From the cell containing the given text, extract its center point as [x, y] coordinate. 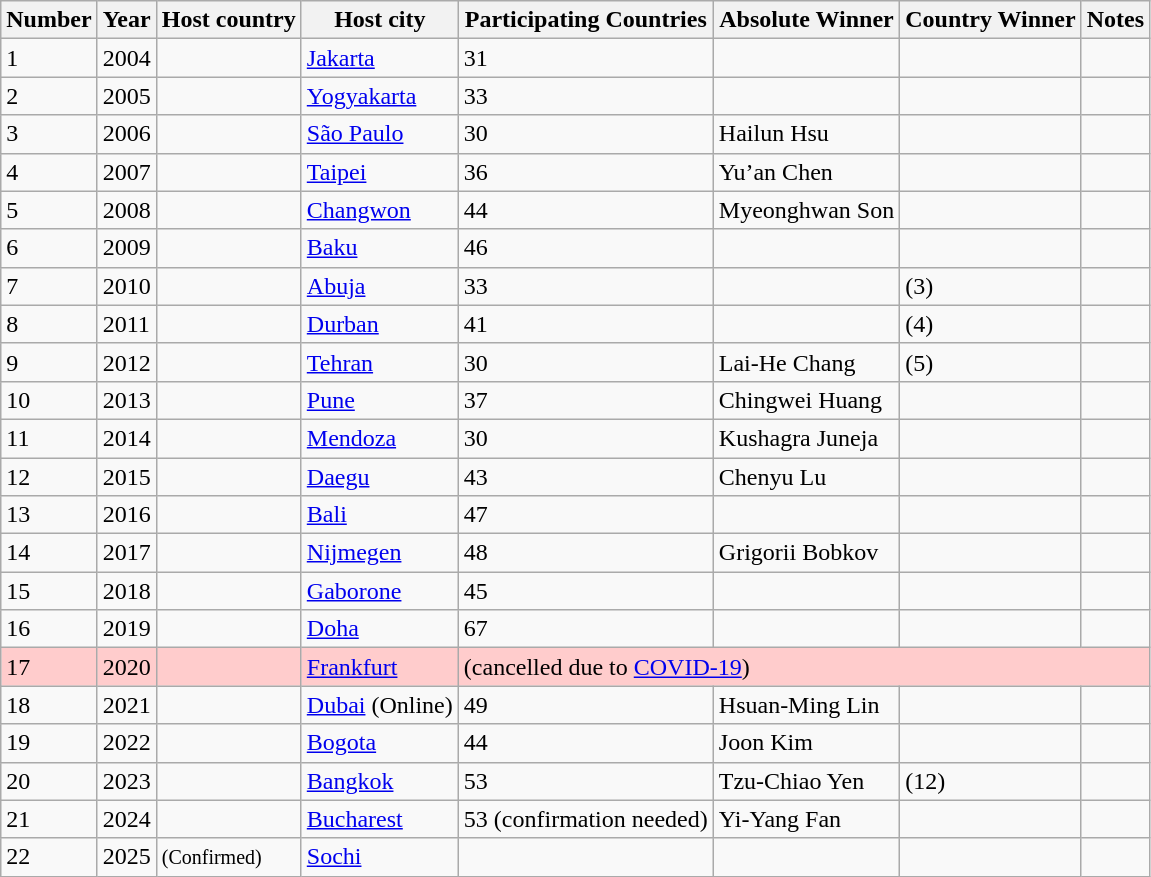
36 [586, 172]
2 [49, 96]
(5) [991, 362]
2007 [126, 172]
1 [49, 58]
Durban [380, 324]
(12) [991, 781]
Yogyakarta [380, 96]
Sochi [380, 857]
Abuja [380, 286]
Country Winner [991, 20]
2020 [126, 667]
18 [49, 705]
6 [49, 248]
Number [49, 20]
Myeonghwan Son [806, 210]
Frankfurt [380, 667]
Tzu-Chiao Yen [806, 781]
Bucharest [380, 819]
67 [586, 629]
2006 [126, 134]
37 [586, 400]
(4) [991, 324]
5 [49, 210]
Changwon [380, 210]
Gaborone [380, 591]
16 [49, 629]
53 [586, 781]
Grigorii Bobkov [806, 553]
2021 [126, 705]
Host city [380, 20]
2018 [126, 591]
2022 [126, 743]
2011 [126, 324]
15 [49, 591]
Chingwei Huang [806, 400]
Year [126, 20]
8 [49, 324]
2023 [126, 781]
Hsuan-Ming Lin [806, 705]
4 [49, 172]
Daegu [380, 477]
Notes [1115, 20]
13 [49, 515]
2024 [126, 819]
2012 [126, 362]
Host country [228, 20]
Yi-Yang Fan [806, 819]
2025 [126, 857]
21 [49, 819]
3 [49, 134]
2008 [126, 210]
2016 [126, 515]
2004 [126, 58]
31 [586, 58]
Kushagra Juneja [806, 438]
Participating Countries [586, 20]
46 [586, 248]
Chenyu Lu [806, 477]
2017 [126, 553]
2010 [126, 286]
7 [49, 286]
Bangkok [380, 781]
Hailun Hsu [806, 134]
11 [49, 438]
2014 [126, 438]
2019 [126, 629]
Yu’an Chen [806, 172]
22 [49, 857]
45 [586, 591]
Nijmegen [380, 553]
12 [49, 477]
Tehran [380, 362]
20 [49, 781]
Taipei [380, 172]
19 [49, 743]
41 [586, 324]
47 [586, 515]
Pune [380, 400]
Lai-He Chang [806, 362]
Baku [380, 248]
2009 [126, 248]
(cancelled due to COVID-19) [804, 667]
17 [49, 667]
Doha [380, 629]
2005 [126, 96]
10 [49, 400]
(Confirmed) [228, 857]
48 [586, 553]
14 [49, 553]
Bogota [380, 743]
9 [49, 362]
Absolute Winner [806, 20]
Jakarta [380, 58]
Joon Kim [806, 743]
49 [586, 705]
Dubai (Online) [380, 705]
Mendoza [380, 438]
(3) [991, 286]
Bali [380, 515]
2015 [126, 477]
43 [586, 477]
53 (confirmation needed) [586, 819]
São Paulo [380, 134]
2013 [126, 400]
